Extract the [x, y] coordinate from the center of the cell holding the provided text.  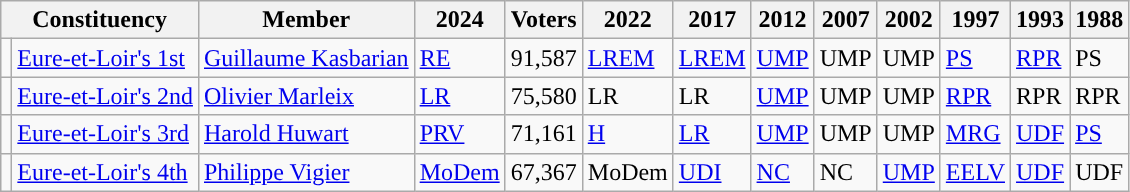
RE [460, 58]
1988 [1100, 20]
2002 [908, 20]
2017 [712, 20]
Eure-et-Loir's 1st [106, 58]
MRG [975, 134]
Eure-et-Loir's 3rd [106, 134]
67,367 [544, 172]
Member [306, 20]
71,161 [544, 134]
Eure-et-Loir's 4th [106, 172]
UDI [712, 172]
Eure-et-Loir's 2nd [106, 96]
2022 [628, 20]
Harold Huwart [306, 134]
Constituency [100, 20]
2012 [782, 20]
2024 [460, 20]
Olivier Marleix [306, 96]
75,580 [544, 96]
2007 [846, 20]
Philippe Vigier [306, 172]
Voters [544, 20]
PRV [460, 134]
H [628, 134]
EELV [975, 172]
1993 [1040, 20]
1997 [975, 20]
91,587 [544, 58]
Guillaume Kasbarian [306, 58]
